Detect which cell encompasses the target text, then output its (x, y) center coordinate. 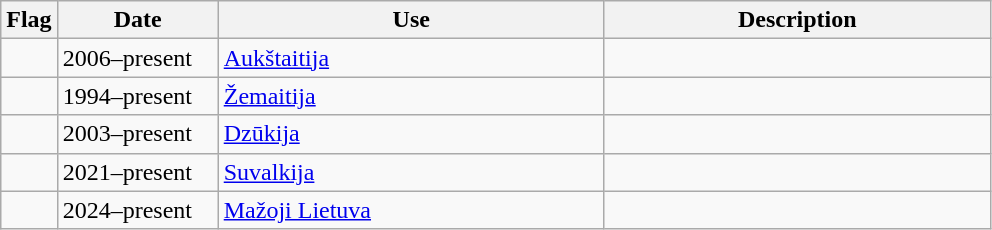
Mažoji Lietuva (411, 210)
Suvalkija (411, 172)
1994–present (138, 96)
Žemaitija (411, 96)
Date (138, 20)
2003–present (138, 134)
Flag (29, 20)
2006–present (138, 58)
2021–present (138, 172)
Description (797, 20)
Dzūkija (411, 134)
2024–present (138, 210)
Aukštaitija (411, 58)
Use (411, 20)
